Provide the (x, y) coordinate of the cell's center where the given text is located.  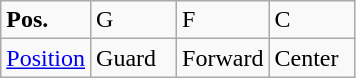
Forward (223, 58)
G (134, 20)
Guard (134, 58)
Center (312, 58)
C (312, 20)
Pos. (46, 20)
Position (46, 58)
F (223, 20)
